Extract the [x, y] coordinate from the center of the cell holding the provided text.  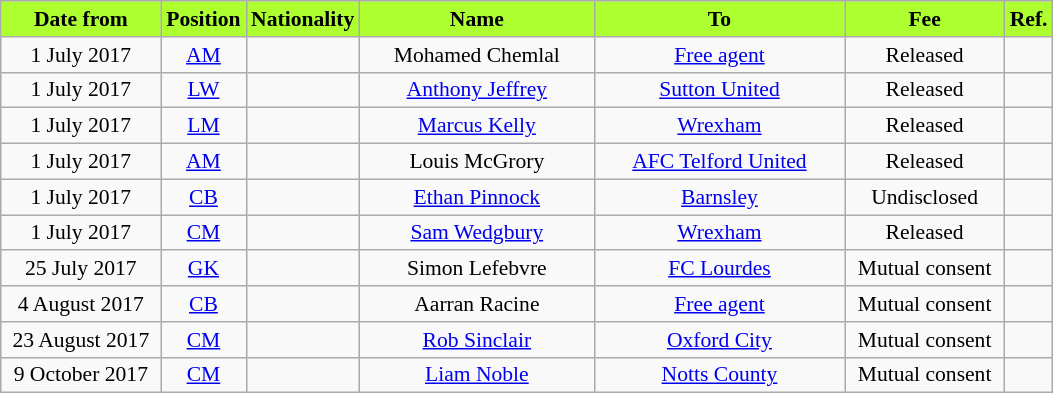
FC Lourdes [719, 269]
To [719, 19]
Fee [925, 19]
LW [204, 90]
GK [204, 269]
4 August 2017 [81, 304]
Simon Lefebvre [476, 269]
Aarran Racine [476, 304]
AFC Telford United [719, 162]
Sutton United [719, 90]
Name [476, 19]
Notts County [719, 375]
Sam Wedgbury [476, 233]
Rob Sinclair [476, 340]
Undisclosed [925, 197]
Ref. [1029, 19]
9 October 2017 [81, 375]
Nationality [302, 19]
Ethan Pinnock [476, 197]
Anthony Jeffrey [476, 90]
Barnsley [719, 197]
Liam Noble [476, 375]
Date from [81, 19]
Oxford City [719, 340]
Marcus Kelly [476, 126]
Mohamed Chemlal [476, 55]
25 July 2017 [81, 269]
23 August 2017 [81, 340]
Louis McGrory [476, 162]
LM [204, 126]
Position [204, 19]
